Search for the cell housing the specified text and yield its (x, y) center coordinate. 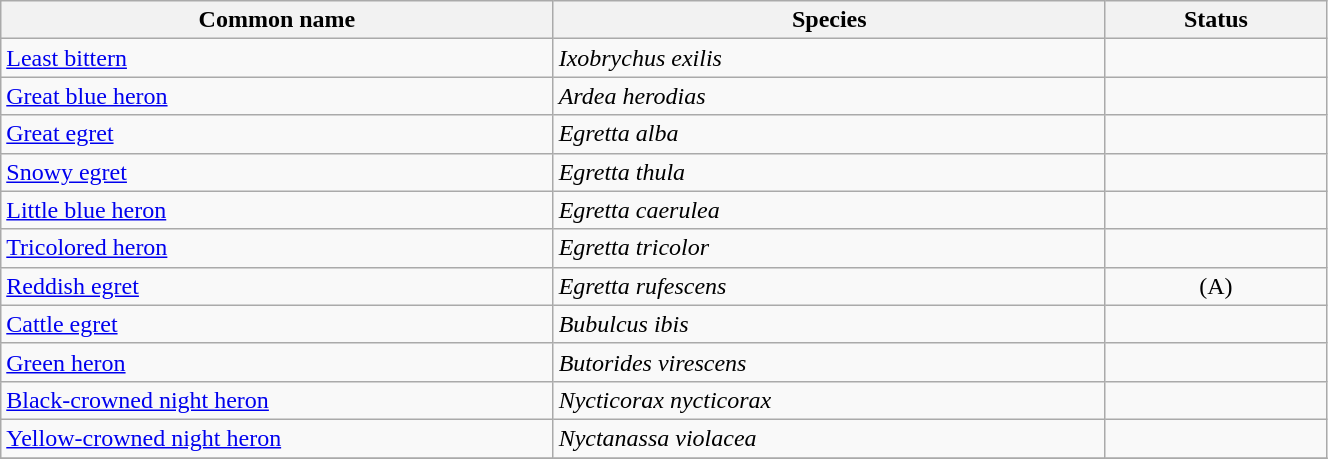
Cattle egret (277, 324)
Great egret (277, 134)
Reddish egret (277, 286)
Species (829, 20)
Ardea herodias (829, 96)
Snowy egret (277, 172)
Nyctanassa violacea (829, 438)
Black-crowned night heron (277, 400)
Egretta caerulea (829, 210)
Little blue heron (277, 210)
(A) (1216, 286)
Common name (277, 20)
Great blue heron (277, 96)
Egretta tricolor (829, 248)
Least bittern (277, 58)
Egretta rufescens (829, 286)
Green heron (277, 362)
Yellow-crowned night heron (277, 438)
Butorides virescens (829, 362)
Egretta alba (829, 134)
Nycticorax nycticorax (829, 400)
Bubulcus ibis (829, 324)
Ixobrychus exilis (829, 58)
Egretta thula (829, 172)
Tricolored heron (277, 248)
Status (1216, 20)
